Search for the cell housing the specified text and yield its [x, y] center coordinate. 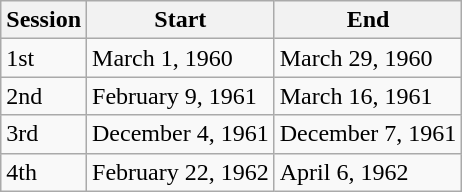
December 4, 1961 [181, 134]
March 29, 1960 [368, 58]
April 6, 1962 [368, 172]
March 16, 1961 [368, 96]
February 22, 1962 [181, 172]
December 7, 1961 [368, 134]
3rd [44, 134]
February 9, 1961 [181, 96]
4th [44, 172]
Session [44, 20]
End [368, 20]
1st [44, 58]
Start [181, 20]
March 1, 1960 [181, 58]
2nd [44, 96]
